From the cell containing the given text, extract its center point as (x, y) coordinate. 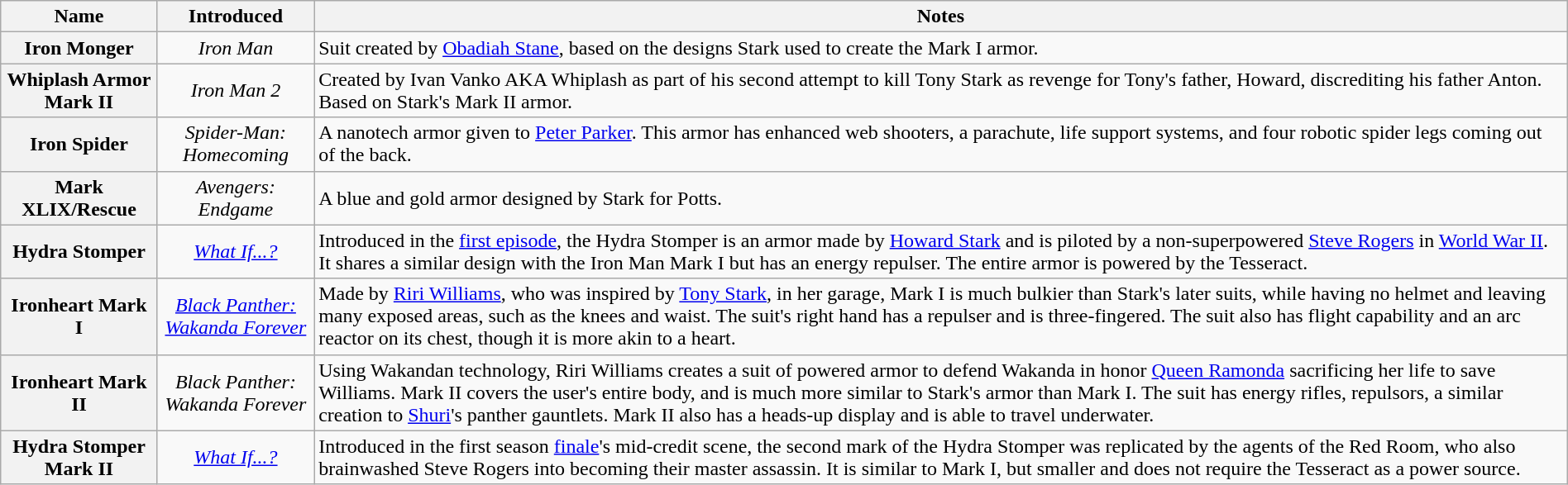
Iron Man (235, 48)
Ironheart Mark I (79, 316)
Suit created by Obadiah Stane, based on the designs Stark used to create the Mark I armor. (941, 48)
Hydra Stomper (79, 251)
Iron Spider (79, 144)
A blue and gold armor designed by Stark for Potts. (941, 198)
Mark XLIX/Rescue (79, 198)
Iron Monger (79, 48)
Ironheart Mark II (79, 392)
Name (79, 17)
Introduced (235, 17)
Notes (941, 17)
Hydra Stomper Mark II (79, 458)
Spider-Man: Homecoming (235, 144)
Avengers: Endgame (235, 198)
Iron Man 2 (235, 91)
Whiplash Armor Mark II (79, 91)
